Determine the (x, y) coordinate at the center of the cell enclosing the given text.  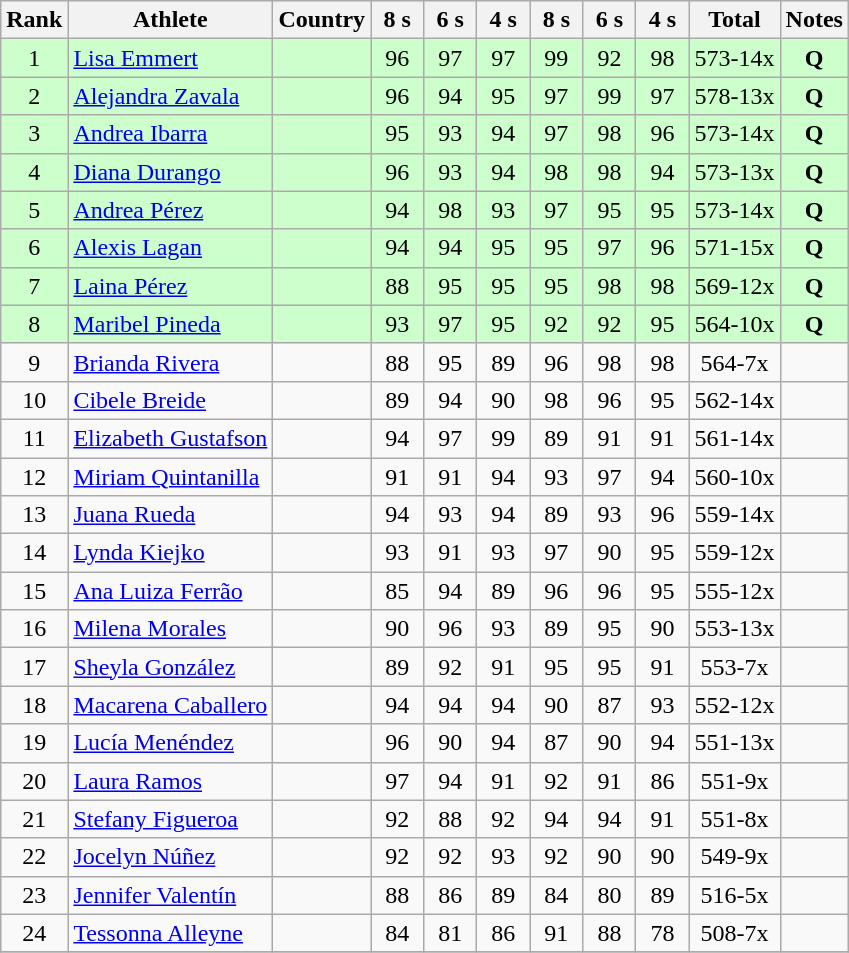
85 (398, 591)
20 (34, 781)
559-12x (734, 553)
516-5x (734, 895)
Athlete (170, 20)
13 (34, 515)
Country (322, 20)
19 (34, 743)
569-12x (734, 286)
Ana Luiza Ferrão (170, 591)
549-9x (734, 857)
Tessonna Alleyne (170, 933)
Total (734, 20)
80 (610, 895)
Alejandra Zavala (170, 96)
Notes (814, 20)
16 (34, 629)
Cibele Breide (170, 400)
Lucía Menéndez (170, 743)
Rank (34, 20)
Jennifer Valentín (170, 895)
Brianda Rivera (170, 362)
2 (34, 96)
Andrea Ibarra (170, 134)
564-10x (734, 324)
Diana Durango (170, 172)
Miriam Quintanilla (170, 477)
551-13x (734, 743)
551-8x (734, 819)
564-7x (734, 362)
Jocelyn Núñez (170, 857)
18 (34, 705)
Laina Pérez (170, 286)
4 (34, 172)
22 (34, 857)
17 (34, 667)
573-13x (734, 172)
578-13x (734, 96)
508-7x (734, 933)
Elizabeth Gustafson (170, 438)
552-12x (734, 705)
3 (34, 134)
Alexis Lagan (170, 248)
Lynda Kiejko (170, 553)
562-14x (734, 400)
9 (34, 362)
Sheyla González (170, 667)
551-9x (734, 781)
Laura Ramos (170, 781)
560-10x (734, 477)
6 (34, 248)
21 (34, 819)
10 (34, 400)
7 (34, 286)
Milena Morales (170, 629)
553-13x (734, 629)
Macarena Caballero (170, 705)
555-12x (734, 591)
Stefany Figueroa (170, 819)
Lisa Emmert (170, 58)
12 (34, 477)
561-14x (734, 438)
5 (34, 210)
15 (34, 591)
81 (450, 933)
78 (662, 933)
1 (34, 58)
559-14x (734, 515)
14 (34, 553)
571-15x (734, 248)
23 (34, 895)
8 (34, 324)
Andrea Pérez (170, 210)
Maribel Pineda (170, 324)
Juana Rueda (170, 515)
11 (34, 438)
553-7x (734, 667)
24 (34, 933)
